Return the [X, Y] coordinate for the center point of the cell that contains the specified text.  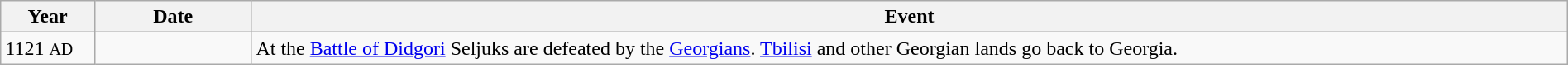
Year [48, 17]
Date [172, 17]
Event [910, 17]
1121 AD [48, 48]
At the Battle of Didgori Seljuks are defeated by the Georgians. Tbilisi and other Georgian lands go back to Georgia. [910, 48]
